Return the (x, y) coordinate for the center point of the cell that contains the specified text.  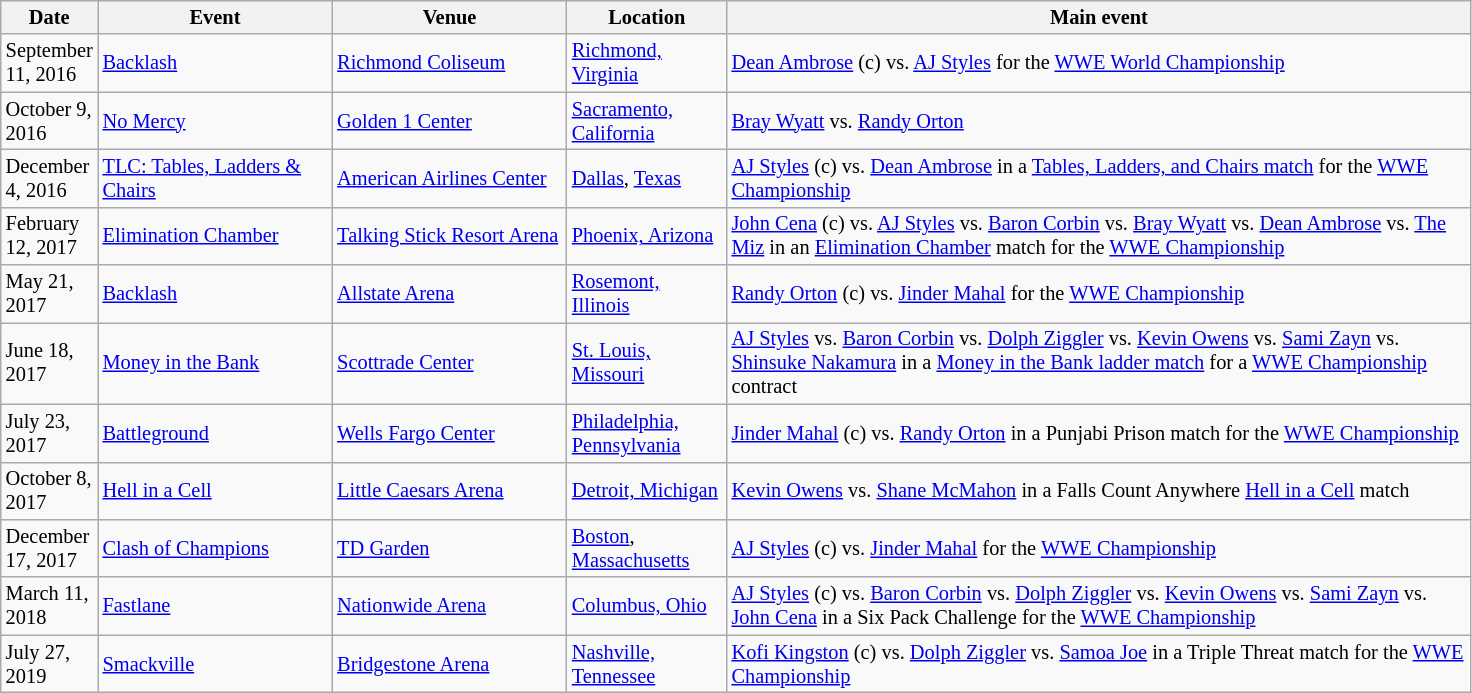
December 17, 2017 (50, 548)
Fastlane (216, 606)
Hell in a Cell (216, 491)
AJ Styles (c) vs. Dean Ambrose in a Tables, Ladders, and Chairs match for the WWE Championship (1100, 178)
Kofi Kingston (c) vs. Dolph Ziggler vs. Samoa Joe in a Triple Threat match for the WWE Championship (1100, 664)
No Mercy (216, 121)
December 4, 2016 (50, 178)
Kevin Owens vs. Shane McMahon in a Falls Count Anywhere Hell in a Cell match (1100, 491)
Richmond, Virginia (647, 63)
Event (216, 17)
Philadelphia, Pennsylvania (647, 433)
St. Louis, Missouri (647, 363)
Allstate Arena (450, 294)
AJ Styles (c) vs. Jinder Mahal for the WWE Championship (1100, 548)
Smackville (216, 664)
Sacramento, California (647, 121)
TD Garden (450, 548)
September 11, 2016 (50, 63)
Nashville, Tennessee (647, 664)
TLC: Tables, Ladders & Chairs (216, 178)
Money in the Bank (216, 363)
Dean Ambrose (c) vs. AJ Styles for the WWE World Championship (1100, 63)
Scottrade Center (450, 363)
October 8, 2017 (50, 491)
Wells Fargo Center (450, 433)
Rosemont, Illinois (647, 294)
July 27, 2019 (50, 664)
Randy Orton (c) vs. Jinder Mahal for the WWE Championship (1100, 294)
October 9, 2016 (50, 121)
Little Caesars Arena (450, 491)
July 23, 2017 (50, 433)
February 12, 2017 (50, 236)
Main event (1100, 17)
Boston, Massachusetts (647, 548)
American Airlines Center (450, 178)
Richmond Coliseum (450, 63)
Nationwide Arena (450, 606)
AJ Styles (c) vs. Baron Corbin vs. Dolph Ziggler vs. Kevin Owens vs. Sami Zayn vs. John Cena in a Six Pack Challenge for the WWE Championship (1100, 606)
Phoenix, Arizona (647, 236)
Date (50, 17)
March 11, 2018 (50, 606)
Bridgestone Arena (450, 664)
Venue (450, 17)
Elimination Chamber (216, 236)
Bray Wyatt vs. Randy Orton (1100, 121)
May 21, 2017 (50, 294)
Columbus, Ohio (647, 606)
Golden 1 Center (450, 121)
John Cena (c) vs. AJ Styles vs. Baron Corbin vs. Bray Wyatt vs. Dean Ambrose vs. The Miz in an Elimination Chamber match for the WWE Championship (1100, 236)
Jinder Mahal (c) vs. Randy Orton in a Punjabi Prison match for the WWE Championship (1100, 433)
June 18, 2017 (50, 363)
Location (647, 17)
Detroit, Michigan (647, 491)
Dallas, Texas (647, 178)
Talking Stick Resort Arena (450, 236)
Battleground (216, 433)
Clash of Champions (216, 548)
